From the cell containing the given text, extract its center point as (X, Y) coordinate. 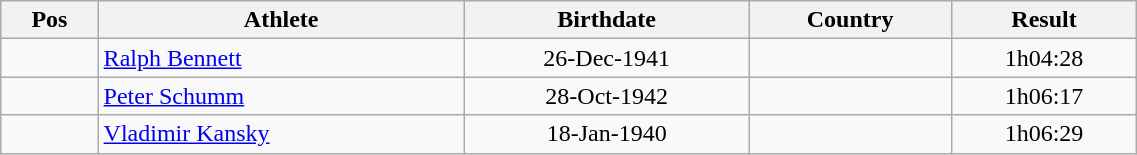
28-Oct-1942 (606, 96)
Birthdate (606, 20)
1h04:28 (1044, 58)
1h06:29 (1044, 134)
1h06:17 (1044, 96)
Peter Schumm (281, 96)
Result (1044, 20)
Pos (50, 20)
18-Jan-1940 (606, 134)
Vladimir Kansky (281, 134)
Country (850, 20)
Ralph Bennett (281, 58)
26-Dec-1941 (606, 58)
Athlete (281, 20)
